Output the [x, y] coordinate of the center of the cell containing the given text.  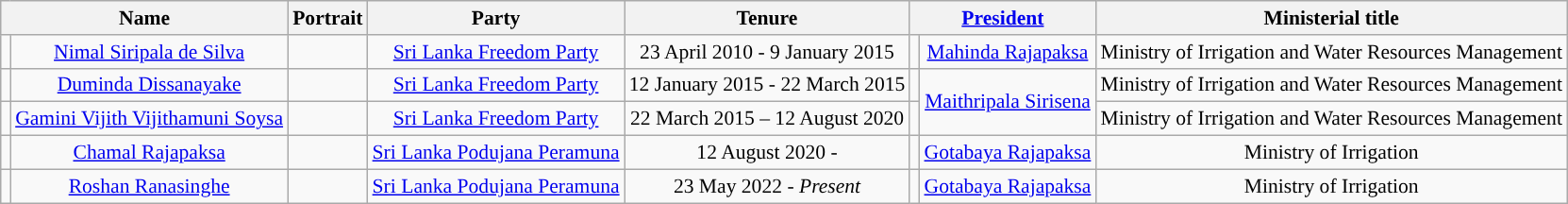
22 March 2015 – 12 August 2020 [768, 119]
Portrait [327, 18]
President [1002, 18]
23 May 2022 - Present [768, 186]
23 April 2010 - 9 January 2015 [768, 52]
Roshan Ranasinghe [149, 186]
Party [496, 18]
12 August 2020 - [768, 153]
Nimal Siripala de Silva [149, 52]
Duminda Dissanayake [149, 85]
Chamal Rajapaksa [149, 153]
12 January 2015 - 22 March 2015 [768, 85]
Name [144, 18]
Mahinda Rajapaksa [1008, 52]
Ministerial title [1331, 18]
Tenure [768, 18]
Maithripala Sirisena [1008, 102]
Gamini Vijith Vijithamuni Soysa [149, 119]
